Scan for the cell matching the given text and deliver its [x, y] coordinate at center. 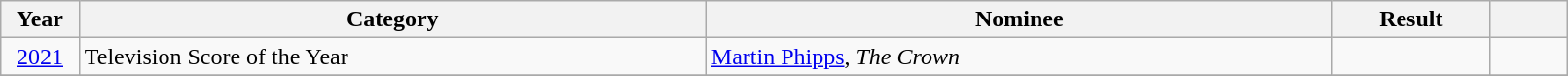
Result [1411, 19]
Martin Phipps, The Crown [1019, 57]
Year [40, 19]
Category [392, 19]
Television Score of the Year [392, 57]
Nominee [1019, 19]
2021 [40, 57]
